Provide the [x, y] coordinate of the cell's center where the given text is located.  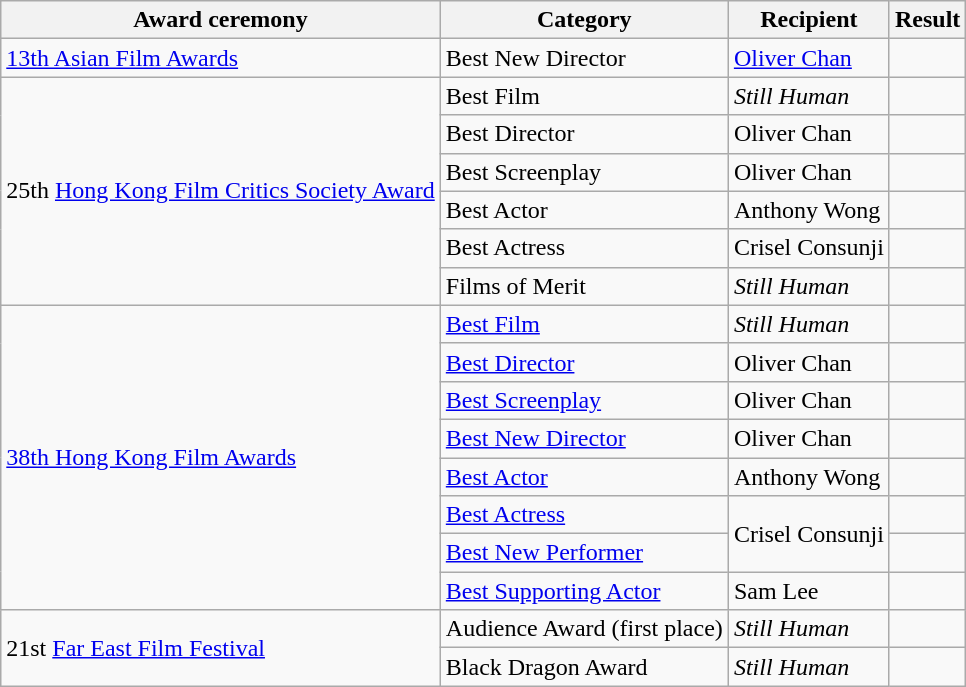
38th Hong Kong Film Awards [221, 457]
Films of Merit [584, 286]
21st Far East Film Festival [221, 648]
Category [584, 20]
Sam Lee [808, 591]
Best New Performer [584, 553]
25th Hong Kong Film Critics Society Award [221, 191]
Award ceremony [221, 20]
Audience Award (first place) [584, 629]
Recipient [808, 20]
Black Dragon Award [584, 667]
Result [927, 20]
13th Asian Film Awards [221, 58]
Best Supporting Actor [584, 591]
